Output the [x, y] coordinate of the center of the cell containing the given text.  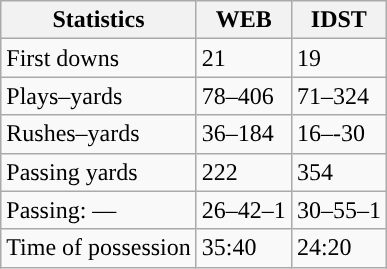
71–324 [338, 96]
Passing: –– [99, 210]
Rushes–yards [99, 134]
Statistics [99, 20]
Passing yards [99, 172]
16–-30 [338, 134]
24:20 [338, 248]
Plays–yards [99, 96]
354 [338, 172]
21 [244, 58]
222 [244, 172]
35:40 [244, 248]
36–184 [244, 134]
26–42–1 [244, 210]
30–55–1 [338, 210]
IDST [338, 20]
78–406 [244, 96]
First downs [99, 58]
Time of possession [99, 248]
19 [338, 58]
WEB [244, 20]
